Output the [x, y] coordinate of the center of the cell containing the given text.  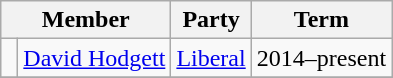
2014–present [321, 58]
Party [211, 20]
Liberal [211, 58]
Term [321, 20]
Member [86, 20]
David Hodgett [94, 58]
